Search for the cell housing the specified text and yield its (X, Y) center coordinate. 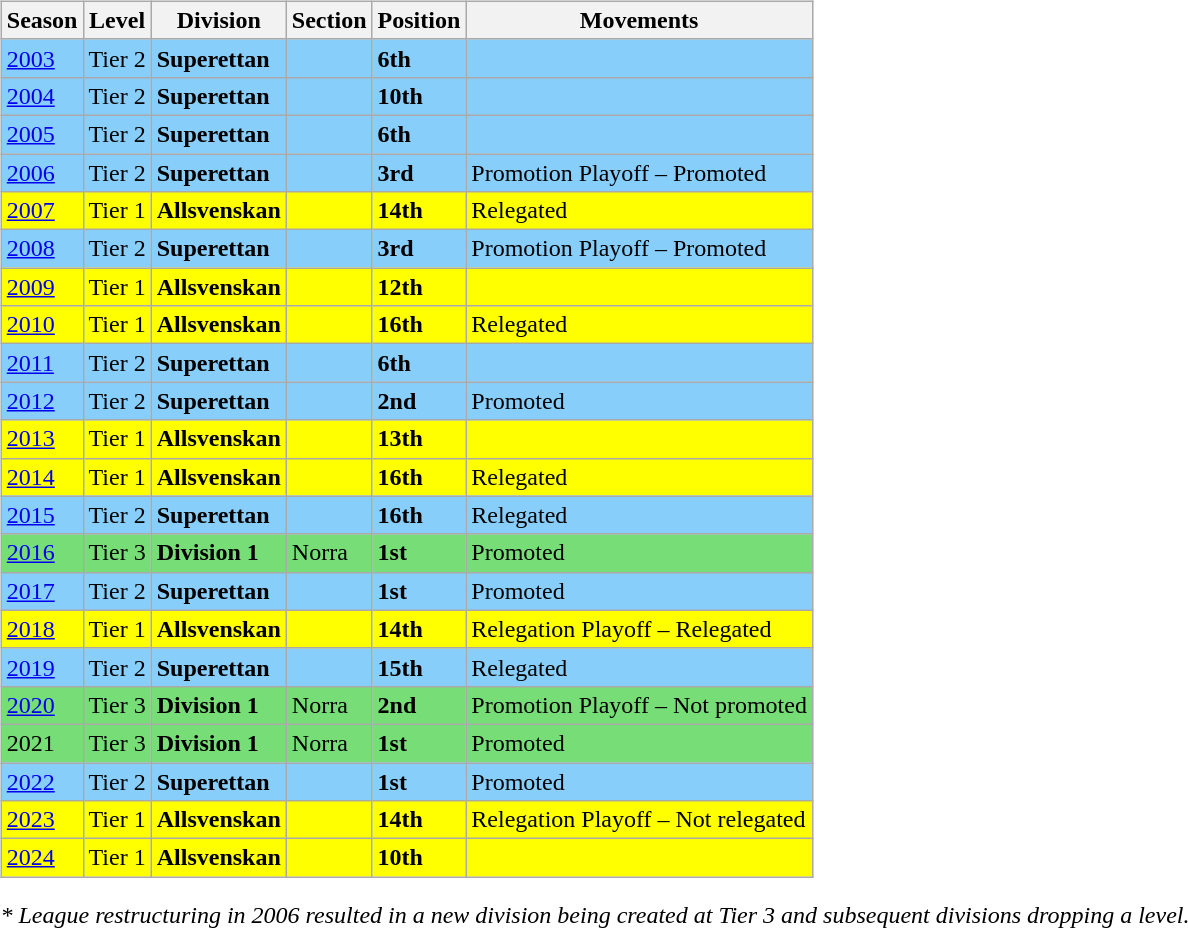
2018 (42, 629)
2013 (42, 439)
Relegation Playoff – Relegated (640, 629)
2020 (42, 705)
2007 (42, 211)
Relegation Playoff – Not relegated (640, 820)
12th (419, 287)
Division (218, 20)
2011 (42, 363)
Season (42, 20)
Level (117, 20)
2005 (42, 134)
2019 (42, 667)
15th (419, 667)
13th (419, 439)
Movements (640, 20)
Position (419, 20)
2021 (42, 743)
2008 (42, 249)
Section (329, 20)
2024 (42, 858)
2015 (42, 515)
2012 (42, 401)
2016 (42, 553)
2017 (42, 591)
Promotion Playoff – Not promoted (640, 705)
2022 (42, 781)
2003 (42, 58)
2023 (42, 820)
2009 (42, 287)
2004 (42, 96)
2010 (42, 325)
2006 (42, 173)
2014 (42, 477)
